Determine the [X, Y] coordinate at the center of the cell enclosing the given text.  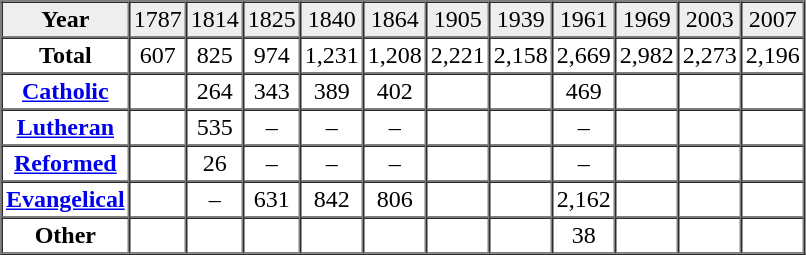
1969 [646, 20]
2,221 [458, 56]
402 [394, 92]
2,162 [584, 200]
Catholic [66, 92]
2003 [710, 20]
1825 [272, 20]
2,273 [710, 56]
2,196 [772, 56]
806 [394, 200]
Total [66, 56]
631 [272, 200]
2007 [772, 20]
2,669 [584, 56]
38 [584, 236]
1864 [394, 20]
Other [66, 236]
Lutheran [66, 128]
535 [214, 128]
607 [158, 56]
1814 [214, 20]
825 [214, 56]
469 [584, 92]
1787 [158, 20]
1905 [458, 20]
Evangelical [66, 200]
2,982 [646, 56]
842 [332, 200]
Reformed [66, 164]
264 [214, 92]
26 [214, 164]
1961 [584, 20]
389 [332, 92]
Year [66, 20]
974 [272, 56]
343 [272, 92]
1939 [520, 20]
1840 [332, 20]
2,158 [520, 56]
1,208 [394, 56]
1,231 [332, 56]
